Scan for the cell matching the given text and deliver its [X, Y] coordinate at center. 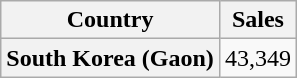
South Korea (Gaon) [110, 58]
43,349 [258, 58]
Sales [258, 20]
Country [110, 20]
